Detect which cell encompasses the target text, then output its (X, Y) center coordinate. 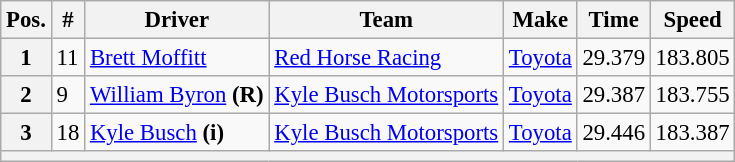
29.379 (614, 58)
2 (26, 95)
# (68, 20)
Team (386, 20)
3 (26, 133)
Red Horse Racing (386, 58)
Pos. (26, 20)
29.446 (614, 133)
11 (68, 58)
9 (68, 95)
Brett Moffitt (177, 58)
Driver (177, 20)
Time (614, 20)
183.387 (692, 133)
Speed (692, 20)
183.805 (692, 58)
183.755 (692, 95)
William Byron (R) (177, 95)
Make (541, 20)
18 (68, 133)
1 (26, 58)
Kyle Busch (i) (177, 133)
29.387 (614, 95)
